From the cell containing the given text, extract its center point as (X, Y) coordinate. 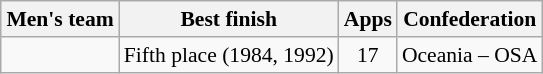
17 (368, 55)
Fifth place (1984, 1992) (229, 55)
Confederation (470, 19)
Best finish (229, 19)
Apps (368, 19)
Oceania – OSA (470, 55)
Men's team (60, 19)
